Scan for the cell matching the given text and deliver its (x, y) coordinate at center. 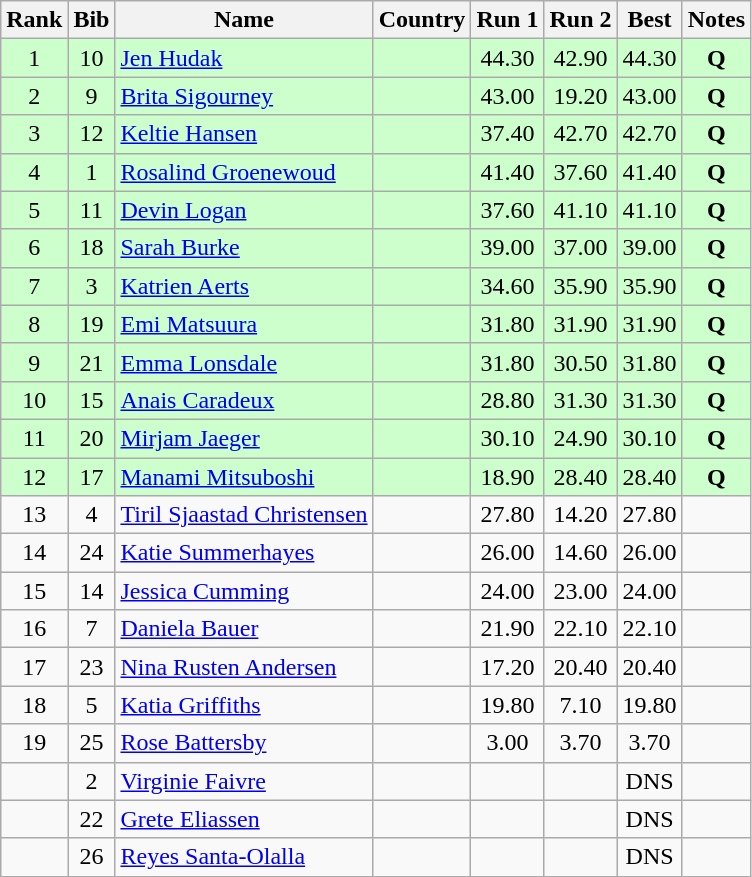
Mirjam Jaeger (244, 438)
Rank (34, 20)
22 (92, 819)
18.90 (508, 477)
Tiril Sjaastad Christensen (244, 515)
Grete Eliassen (244, 819)
42.90 (580, 58)
21.90 (508, 629)
Name (244, 20)
7.10 (580, 705)
Katie Summerhayes (244, 553)
16 (34, 629)
Best (650, 20)
24.90 (580, 438)
37.00 (580, 248)
Rose Battersby (244, 743)
Manami Mitsuboshi (244, 477)
28.80 (508, 400)
Sarah Burke (244, 248)
24 (92, 553)
23 (92, 667)
20 (92, 438)
Nina Rusten Andersen (244, 667)
Brita Sigourney (244, 96)
Katia Griffiths (244, 705)
30.50 (580, 362)
34.60 (508, 286)
Keltie Hansen (244, 134)
Katrien Aerts (244, 286)
Bib (92, 20)
Run 1 (508, 20)
Rosalind Groenewoud (244, 172)
Devin Logan (244, 210)
Reyes Santa-Olalla (244, 857)
17.20 (508, 667)
26 (92, 857)
19.20 (580, 96)
Run 2 (580, 20)
23.00 (580, 591)
25 (92, 743)
Virginie Faivre (244, 781)
14.20 (580, 515)
Anais Caradeux (244, 400)
21 (92, 362)
8 (34, 324)
Daniela Bauer (244, 629)
3.00 (508, 743)
13 (34, 515)
Jen Hudak (244, 58)
Country (422, 20)
37.40 (508, 134)
6 (34, 248)
Jessica Cumming (244, 591)
Emma Lonsdale (244, 362)
14.60 (580, 553)
Notes (716, 20)
Emi Matsuura (244, 324)
